Provide the (X, Y) coordinate of the cell's center where the given text is located.  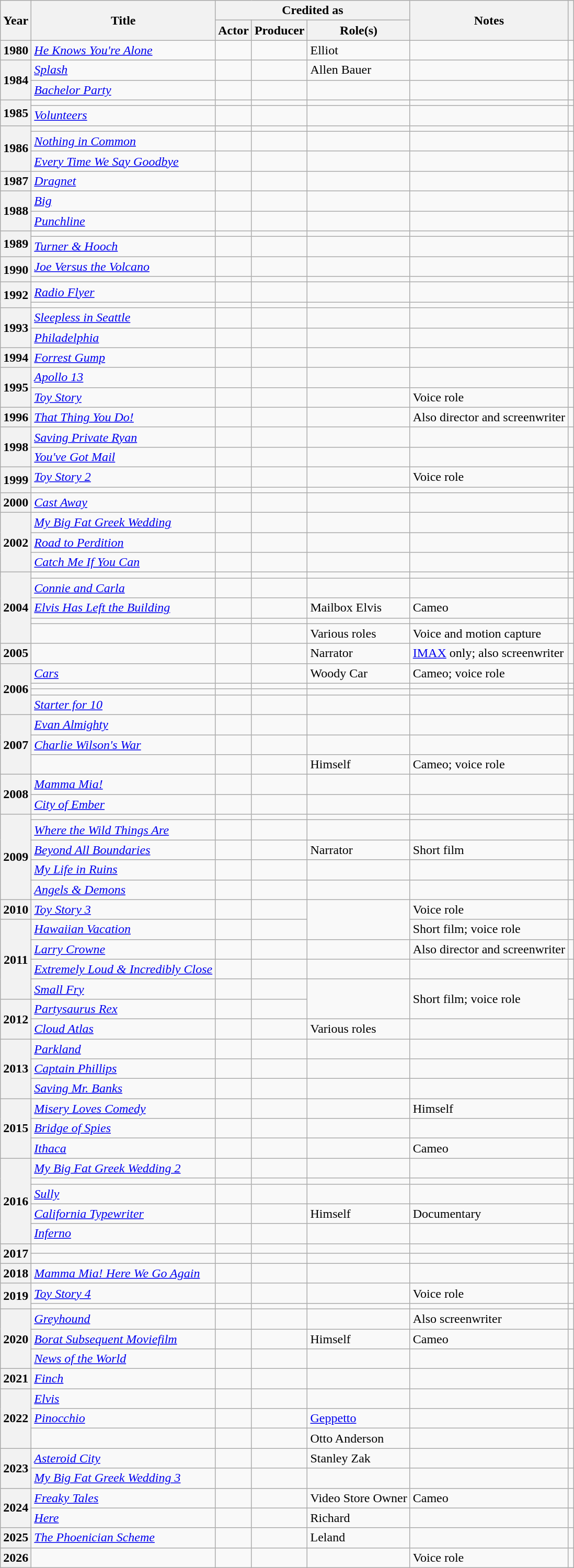
Finch (123, 1379)
1994 (16, 358)
2021 (16, 1379)
Leland (359, 1538)
Producer (279, 30)
Actor (234, 30)
Cars (123, 673)
1999 (16, 480)
My Life in Ruins (123, 870)
Larry Crowne (123, 949)
Elvis Has Left the Building (123, 608)
2024 (16, 1508)
Sleepless in Seattle (123, 318)
Also screenwriter (489, 1319)
Short film (489, 850)
2026 (16, 1558)
Bachelor Party (123, 90)
1984 (16, 80)
City of Ember (123, 804)
Every Time We Say Goodbye (123, 161)
Misery Loves Comedy (123, 1109)
Sully (123, 1194)
2007 (16, 744)
Otto Anderson (359, 1438)
Catch Me If You Can (123, 562)
1980 (16, 50)
2020 (16, 1339)
Punchline (123, 221)
2018 (16, 1273)
Here (123, 1518)
Radio Flyer (123, 292)
1995 (16, 387)
Pinocchio (123, 1419)
1990 (16, 270)
Mamma Mia! (123, 785)
My Big Fat Greek Wedding 3 (123, 1478)
Extremely Loud & Incredibly Close (123, 969)
Inferno (123, 1233)
Where the Wild Things Are (123, 830)
Toy Story (123, 397)
Saving Mr. Banks (123, 1089)
Borat Subsequent Moviefilm (123, 1339)
Bridge of Spies (123, 1128)
Toy Story 4 (123, 1293)
Cloud Atlas (123, 1029)
1989 (16, 244)
Geppetto (359, 1419)
Voice and motion capture (489, 633)
2006 (16, 689)
The Phoenician Scheme (123, 1538)
Asteroid City (123, 1458)
Captain Phillips (123, 1069)
2005 (16, 653)
Beyond All Boundaries (123, 850)
2016 (16, 1201)
2013 (16, 1069)
Joe Versus the Volcano (123, 267)
News of the World (123, 1359)
Volunteers (123, 116)
Freaky Tales (123, 1498)
Nothing in Common (123, 141)
2010 (16, 909)
Forrest Gump (123, 358)
2004 (16, 608)
Dragnet (123, 181)
2009 (16, 857)
2023 (16, 1468)
Elvis (123, 1399)
California Typewriter (123, 1214)
2025 (16, 1538)
Toy Story 2 (123, 477)
2017 (16, 1253)
2019 (16, 1296)
Elliot (359, 50)
Evan Almighty (123, 724)
Splash (123, 70)
Credited as (313, 10)
Cast Away (123, 503)
2015 (16, 1128)
Road to Perdition (123, 543)
Apollo 13 (123, 377)
1987 (16, 181)
Partysaurus Rex (123, 1009)
2008 (16, 794)
Philadelphia (123, 338)
IMAX only; also screenwriter (489, 653)
Ithaca (123, 1148)
Starter for 10 (123, 705)
Charlie Wilson's War (123, 745)
Video Store Owner (359, 1498)
1988 (16, 211)
1992 (16, 295)
Year (16, 20)
Toy Story 3 (123, 909)
2012 (16, 1019)
Notes (489, 20)
Turner & Hooch (123, 247)
1996 (16, 417)
Big (123, 201)
2022 (16, 1419)
1998 (16, 447)
Saving Private Ryan (123, 437)
Parkland (123, 1049)
Small Fry (123, 989)
Woody Car (359, 673)
Role(s) (359, 30)
You've Got Mail (123, 457)
That Thing You Do! (123, 417)
Mailbox Elvis (359, 608)
Mamma Mia! Here We Go Again (123, 1273)
Title (123, 20)
2000 (16, 503)
1986 (16, 148)
Documentary (489, 1214)
My Big Fat Greek Wedding 2 (123, 1168)
2002 (16, 543)
Stanley Zak (359, 1458)
He Knows You're Alone (123, 50)
1985 (16, 113)
Richard (359, 1518)
Greyhound (123, 1319)
Allen Bauer (359, 70)
My Big Fat Greek Wedding (123, 523)
Hawaiian Vacation (123, 929)
2011 (16, 959)
Angels & Demons (123, 890)
1993 (16, 328)
Connie and Carla (123, 588)
